Return the [X, Y] coordinate for the center point of the cell that contains the specified text.  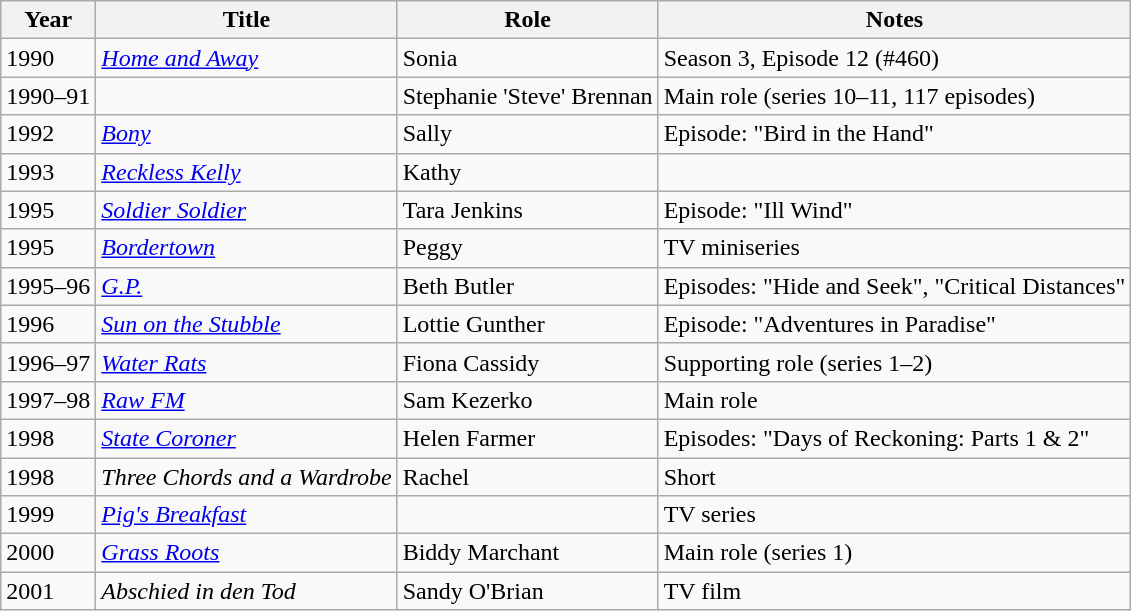
Grass Roots [246, 553]
TV series [894, 515]
Lottie Gunther [528, 324]
1990–91 [48, 96]
TV film [894, 591]
Episodes: "Hide and Seek", "Critical Distances" [894, 286]
Reckless Kelly [246, 172]
1993 [48, 172]
Title [246, 20]
1990 [48, 58]
Peggy [528, 248]
2001 [48, 591]
Sandy O'Brian [528, 591]
Role [528, 20]
Water Rats [246, 362]
1997–98 [48, 400]
Helen Farmer [528, 438]
Soldier Soldier [246, 210]
1996 [48, 324]
Biddy Marchant [528, 553]
State Coroner [246, 438]
Short [894, 477]
Raw FM [246, 400]
Supporting role (series 1–2) [894, 362]
Beth Butler [528, 286]
Episode: "Bird in the Hand" [894, 134]
Fiona Cassidy [528, 362]
1996–97 [48, 362]
Year [48, 20]
Stephanie 'Steve' Brennan [528, 96]
1992 [48, 134]
Main role [894, 400]
Main role (series 10–11, 117 episodes) [894, 96]
1999 [48, 515]
Episodes: "Days of Reckoning: Parts 1 & 2" [894, 438]
Bony [246, 134]
Sam Kezerko [528, 400]
Tara Jenkins [528, 210]
Episode: "Adventures in Paradise" [894, 324]
Rachel [528, 477]
Episode: "Ill Wind" [894, 210]
Bordertown [246, 248]
Notes [894, 20]
Pig's Breakfast [246, 515]
Home and Away [246, 58]
Main role (series 1) [894, 553]
Season 3, Episode 12 (#460) [894, 58]
Three Chords and a Wardrobe [246, 477]
Sun on the Stubble [246, 324]
Sally [528, 134]
Sonia [528, 58]
G.P. [246, 286]
Kathy [528, 172]
1995–96 [48, 286]
TV miniseries [894, 248]
2000 [48, 553]
Abschied in den Tod [246, 591]
